Extract the (x, y) coordinate from the center of the cell holding the provided text.  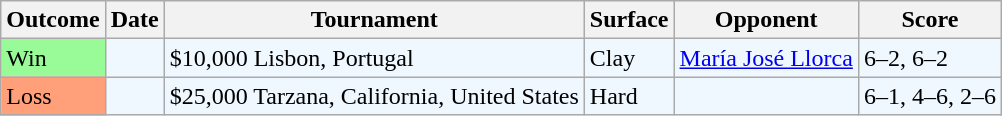
$25,000 Tarzana, California, United States (374, 96)
Hard (629, 96)
6–1, 4–6, 2–6 (930, 96)
Surface (629, 20)
María José Llorca (766, 58)
Clay (629, 58)
Tournament (374, 20)
Win (53, 58)
6–2, 6–2 (930, 58)
Opponent (766, 20)
Loss (53, 96)
Outcome (53, 20)
Date (134, 20)
$10,000 Lisbon, Portugal (374, 58)
Score (930, 20)
